Pinpoint the cell where the given text exists, returning its [X, Y] midpoint coordinate. 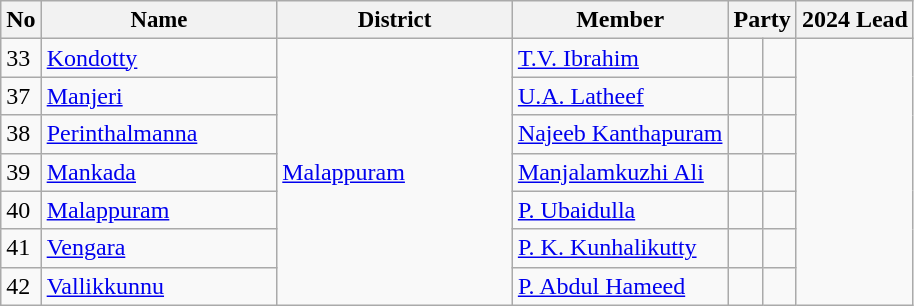
Member [620, 20]
41 [21, 248]
Vallikkunnu [159, 286]
U.A. Latheef [620, 96]
37 [21, 96]
Name [159, 20]
T.V. Ibrahim [620, 58]
P. Ubaidulla [620, 210]
Kondotty [159, 58]
Mankada [159, 172]
Perinthalmanna [159, 134]
P. Abdul Hameed [620, 286]
Manjeri [159, 96]
Vengara [159, 248]
Manjalamkuzhi Ali [620, 172]
33 [21, 58]
40 [21, 210]
39 [21, 172]
2024 Lead [854, 20]
38 [21, 134]
Najeeb Kanthapuram [620, 134]
Party [762, 20]
No [21, 20]
42 [21, 286]
P. K. Kunhalikutty [620, 248]
District [395, 20]
